Extract the (X, Y) coordinate from the center of the cell holding the provided text.  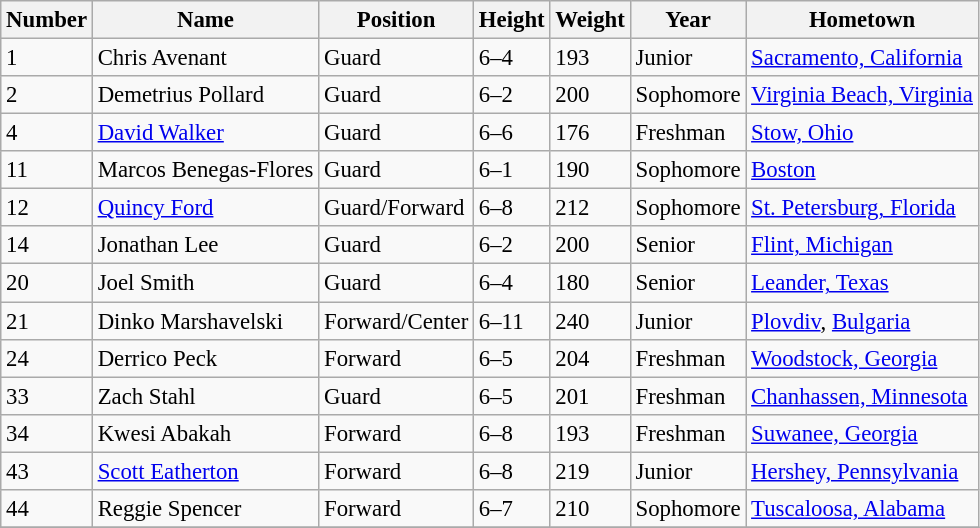
219 (590, 471)
Year (688, 20)
Virginia Beach, Virginia (862, 95)
180 (590, 283)
Stow, Ohio (862, 133)
Position (396, 20)
34 (47, 433)
176 (590, 133)
6–7 (512, 509)
Quincy Ford (205, 208)
Sacramento, California (862, 58)
Chanhassen, Minnesota (862, 396)
190 (590, 170)
12 (47, 208)
Derrico Peck (205, 358)
Jonathan Lee (205, 245)
212 (590, 208)
Reggie Spencer (205, 509)
4 (47, 133)
204 (590, 358)
43 (47, 471)
Tuscaloosa, Alabama (862, 509)
St. Petersburg, Florida (862, 208)
33 (47, 396)
Scott Eatherton (205, 471)
Leander, Texas (862, 283)
Guard/Forward (396, 208)
Number (47, 20)
Weight (590, 20)
Woodstock, Georgia (862, 358)
Marcos Benegas-Flores (205, 170)
Zach Stahl (205, 396)
44 (47, 509)
6–11 (512, 321)
Joel Smith (205, 283)
Forward/Center (396, 321)
201 (590, 396)
Name (205, 20)
240 (590, 321)
Demetrius Pollard (205, 95)
Flint, Michigan (862, 245)
14 (47, 245)
Height (512, 20)
Kwesi Abakah (205, 433)
2 (47, 95)
Dinko Marshavelski (205, 321)
Chris Avenant (205, 58)
Hershey, Pennsylvania (862, 471)
Plovdiv, Bulgaria (862, 321)
David Walker (205, 133)
Suwanee, Georgia (862, 433)
6–6 (512, 133)
20 (47, 283)
11 (47, 170)
210 (590, 509)
Hometown (862, 20)
24 (47, 358)
Boston (862, 170)
1 (47, 58)
21 (47, 321)
6–1 (512, 170)
